From the cell containing the given text, extract its center point as (x, y) coordinate. 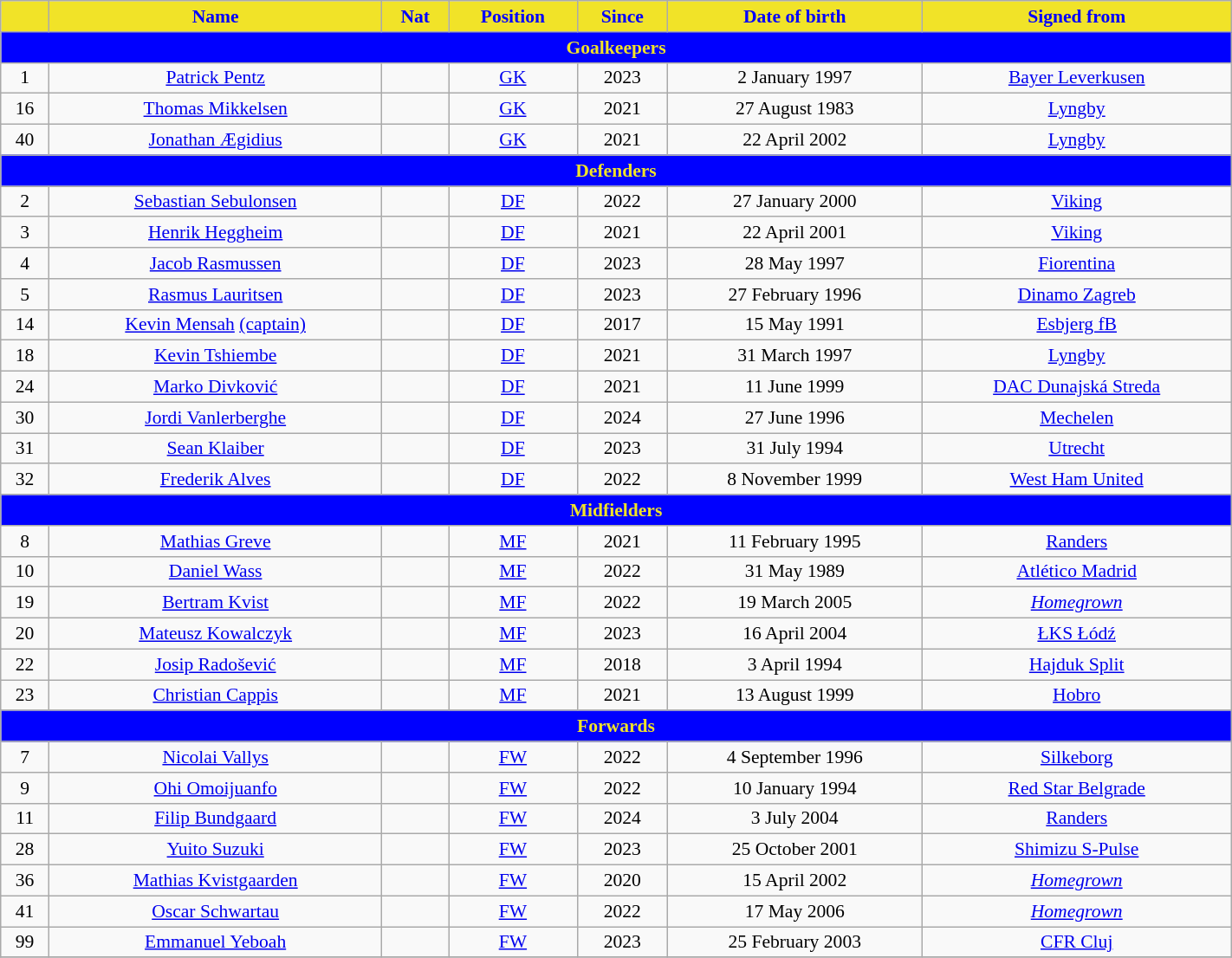
Mathias Greve (215, 541)
Position (513, 16)
Red Star Belgrade (1076, 788)
28 (25, 850)
36 (25, 881)
Yuito Suzuki (215, 850)
16 (25, 109)
20 (25, 634)
Atlético Madrid (1076, 572)
13 August 1999 (794, 696)
Shimizu S-Pulse (1076, 850)
27 June 1996 (794, 418)
Rasmus Lauritsen (215, 295)
22 April 2002 (794, 140)
Marko Divković (215, 387)
Silkeborg (1076, 757)
31 July 1994 (794, 449)
Bayer Leverkusen (1076, 78)
25 October 2001 (794, 850)
9 (25, 788)
CFR Cluj (1076, 942)
10 (25, 572)
Mathias Kvistgaarden (215, 881)
2017 (622, 325)
31 (25, 449)
41 (25, 911)
3 (25, 233)
Daniel Wass (215, 572)
Frederik Alves (215, 480)
27 February 1996 (794, 295)
8 (25, 541)
Kevin Tshiembe (215, 356)
5 (25, 295)
19 March 2005 (794, 603)
2020 (622, 881)
Hajduk Split (1076, 664)
Mateusz Kowalczyk (215, 634)
3 July 2004 (794, 819)
8 November 1999 (794, 480)
Bertram Kvist (215, 603)
Nat (416, 16)
Jonathan Ægidius (215, 140)
Fiorentina (1076, 263)
Utrecht (1076, 449)
Thomas Mikkelsen (215, 109)
23 (25, 696)
2018 (622, 664)
22 April 2001 (794, 233)
40 (25, 140)
24 (25, 387)
11 June 1999 (794, 387)
Oscar Schwartau (215, 911)
15 May 1991 (794, 325)
Forwards (616, 727)
31 May 1989 (794, 572)
7 (25, 757)
15 April 2002 (794, 881)
Hobro (1076, 696)
2 (25, 202)
16 April 2004 (794, 634)
1 (25, 78)
4 September 1996 (794, 757)
Sebastian Sebulonsen (215, 202)
22 (25, 664)
Midfielders (616, 510)
25 February 2003 (794, 942)
Josip Radošević (215, 664)
Jacob Rasmussen (215, 263)
Signed from (1076, 16)
Since (622, 16)
Patrick Pentz (215, 78)
18 (25, 356)
Goalkeepers (616, 48)
10 January 1994 (794, 788)
2 January 1997 (794, 78)
31 March 1997 (794, 356)
27 January 2000 (794, 202)
32 (25, 480)
99 (25, 942)
Jordi Vanlerberghe (215, 418)
11 (25, 819)
Henrik Heggheim (215, 233)
Filip Bundgaard (215, 819)
Emmanuel Yeboah (215, 942)
28 May 1997 (794, 263)
Esbjerg fB (1076, 325)
Defenders (616, 171)
Ohi Omoijuanfo (215, 788)
Date of birth (794, 16)
4 (25, 263)
Mechelen (1076, 418)
27 August 1983 (794, 109)
West Ham United (1076, 480)
Dinamo Zagreb (1076, 295)
14 (25, 325)
19 (25, 603)
Kevin Mensah (captain) (215, 325)
30 (25, 418)
Name (215, 16)
11 February 1995 (794, 541)
Sean Klaiber (215, 449)
DAC Dunajská Streda (1076, 387)
Christian Cappis (215, 696)
Nicolai Vallys (215, 757)
ŁKS Łódź (1076, 634)
17 May 2006 (794, 911)
3 April 1994 (794, 664)
